Detect which cell encompasses the target text, then output its (X, Y) center coordinate. 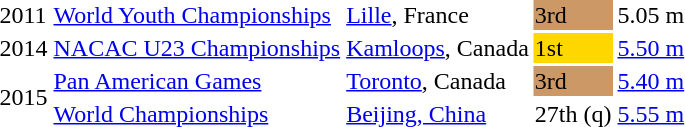
Pan American Games (197, 81)
Lille, France (438, 15)
Kamloops, Canada (438, 48)
World Youth Championships (197, 15)
Toronto, Canada (438, 81)
NACAC U23 Championships (197, 48)
1st (573, 48)
